Output the [x, y] coordinate of the center of the cell containing the given text.  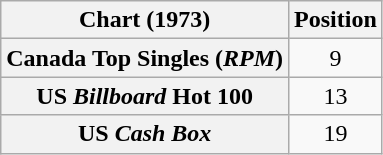
9 [336, 58]
Canada Top Singles (RPM) [145, 58]
19 [336, 134]
13 [336, 96]
US Cash Box [145, 134]
Chart (1973) [145, 20]
US Billboard Hot 100 [145, 96]
Position [336, 20]
